Return the [x, y] coordinate for the center point of the cell that contains the specified text.  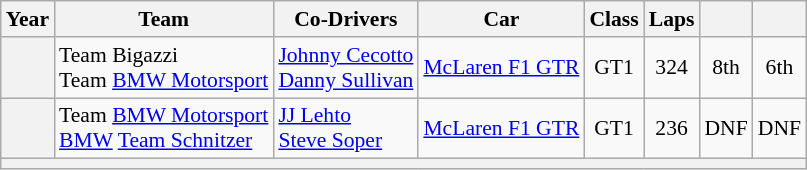
6th [780, 68]
Laps [672, 19]
Co-Drivers [346, 19]
324 [672, 68]
Team [164, 19]
236 [672, 128]
Team BMW Motorsport BMW Team Schnitzer [164, 128]
Team Bigazzi Team BMW Motorsport [164, 68]
Class [614, 19]
8th [726, 68]
Johnny Cecotto Danny Sullivan [346, 68]
Year [28, 19]
JJ Lehto Steve Soper [346, 128]
Car [501, 19]
